Search for the cell housing the specified text and yield its [x, y] center coordinate. 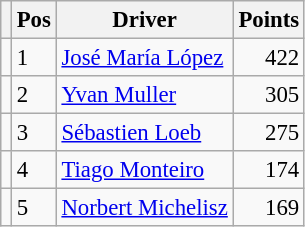
275 [268, 133]
169 [268, 208]
Yvan Muller [144, 95]
174 [268, 170]
José María López [144, 58]
2 [34, 95]
305 [268, 95]
Driver [144, 20]
Sébastien Loeb [144, 133]
Tiago Monteiro [144, 170]
4 [34, 170]
1 [34, 58]
Points [268, 20]
Norbert Michelisz [144, 208]
422 [268, 58]
Pos [34, 20]
3 [34, 133]
5 [34, 208]
